Return the [x, y] coordinate for the center point of the cell that contains the specified text.  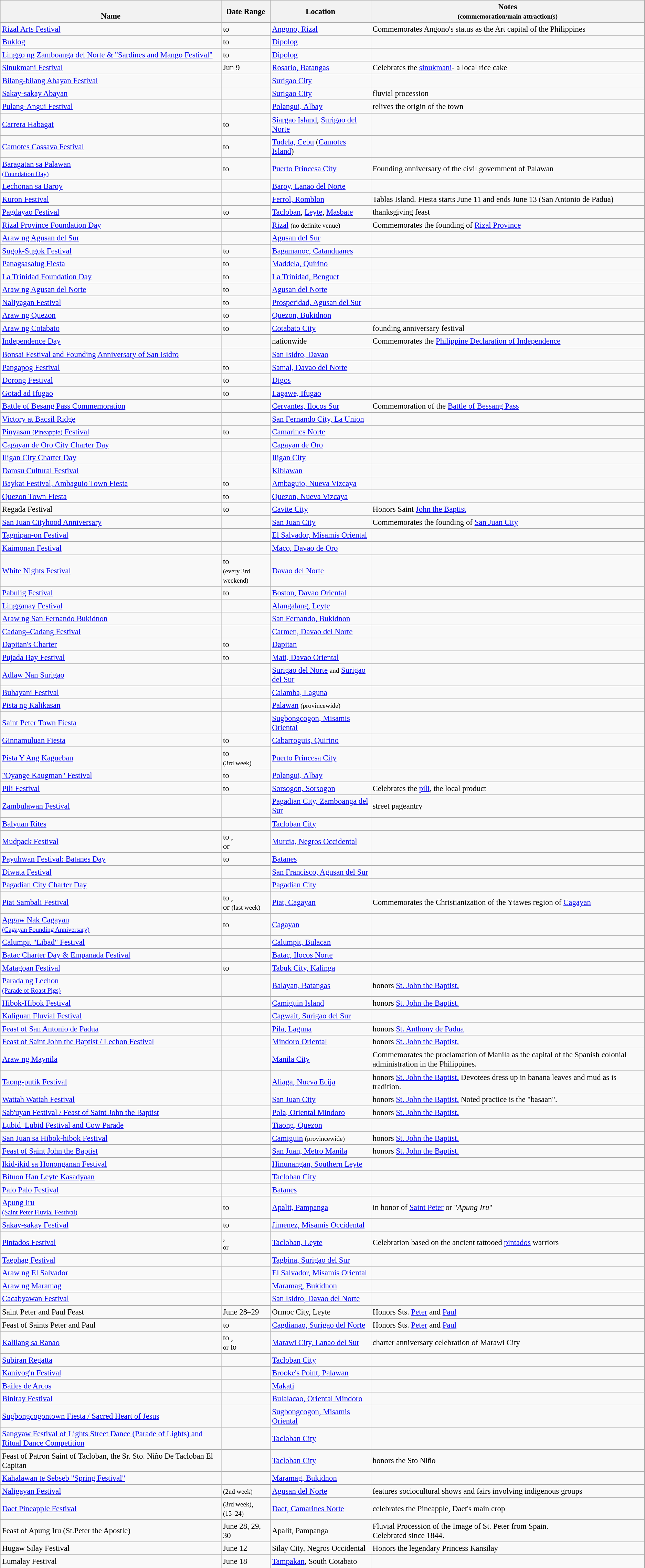
Saint Peter Town Fiesta [111, 723]
Palawan (provincewide) [320, 705]
Dapitan [320, 645]
Angono, Rizal [320, 29]
Pola, Oriental Mindoro [320, 1112]
Manila City [320, 1059]
Lingganay Festival [111, 606]
Ambaguio, Nueva Vizcaya [320, 484]
Maco, Davao de Oro [320, 548]
Subiran Regatta [111, 1360]
San Juan Cityhood Anniversary [111, 522]
White Nights Festival [111, 571]
Samal, Davao del Norte [320, 367]
Naligayan Festival [111, 1491]
San Francisco, Agusan del Sur [320, 872]
Pinyasan (Pineapple) Festival [111, 432]
Wattah Wattah Festival [111, 1099]
Iligan City Charter Day [111, 458]
Pili Festival [111, 789]
Diwata Festival [111, 872]
Jimenez, Misamis Occidental [320, 1225]
Kaimonan Festival [111, 548]
(3rd week),(15–24) [246, 1508]
relives the origin of the town [507, 107]
Davao del Norte [320, 571]
Kuron Festival [111, 199]
Commemorates Angono's status as the Art capital of the Philippines [507, 29]
Araw ng Agusan del Sur [111, 238]
Tudela, Cebu (Camotes Island) [320, 147]
June 12 [246, 1549]
celebrates the Pineapple, Daet's main crop [507, 1508]
Araw ng Quezon [111, 315]
Piat, Cagayan [320, 902]
Jun 9 [246, 68]
Mudpack Festival [111, 841]
Sugok-Sugok Festival [111, 251]
Honors Saint John the Baptist [507, 509]
Tagnipan-on Festival [111, 536]
Silay City, Negros Occidental [320, 1549]
Baroy, Lanao del Norte [320, 186]
Rizal Arts Festival [111, 29]
Bulalacao, Oriental Mindoro [320, 1399]
Dapitan's Charter [111, 645]
Boston, Davao Oriental [320, 593]
Saint Peter and Paul Feast [111, 1312]
Celebration based on the ancient tattooed pintados warriors [507, 1242]
Pista ng Kalikasan [111, 705]
Tacloban, Leyte [320, 1242]
Cadang–Cadang Festival [111, 631]
Balyuan Rites [111, 824]
honors St. John the Baptist. Noted practice is the "basaan". [507, 1099]
Pabulig Festival [111, 593]
Camiguin Island [320, 1003]
street pageantry [507, 806]
Tiaong, Quezon [320, 1125]
Araw ng San Fernando Bukidnon [111, 618]
Lagawe, Ifugao [320, 393]
June 28–29 [246, 1312]
Cotabato City [320, 328]
Carmen, Davao del Norte [320, 631]
Celebrates the pili, the local product [507, 789]
to ,or (last week) [246, 902]
nationwide [320, 342]
Pagadian City Charter Day [111, 885]
Lubid–Lubid Festival and Cow Parade [111, 1125]
Cavite City [320, 509]
founding anniversary festival [507, 328]
Panagsasalug Fiesta [111, 264]
June 18 [246, 1561]
Araw ng Agusan del Norte [111, 290]
Araw ng Maynila [111, 1059]
Feast of Patron Saint of Tacloban, the Sr. Sto. Niño De Tacloban El Capitan [111, 1461]
Kahalawan te Sebseb "Spring Festival" [111, 1478]
Battle of Besang Pass Commemoration [111, 406]
Pulang-Angui Festival [111, 107]
Name [111, 12]
San Juan, Metro Manila [320, 1151]
Calamba, Laguna [320, 692]
Pujada Bay Festival [111, 657]
June 28, 29, 30 [246, 1531]
Hinunangan, Southern Leyte [320, 1164]
San Isidro, Davao del Norte [320, 1299]
Pagadian City, Zamboanga del Sur [320, 806]
Marawi City, Lanao del Sur [320, 1342]
Ormoc City, Leyte [320, 1312]
Celebrates the sinukmani- a local rice cake [507, 68]
Bilang-bilang Abayan Festival [111, 81]
Ferrol, Romblon [320, 199]
Pangapog Festival [111, 367]
charter anniversary celebration of Marawi City [507, 1342]
Araw ng Cotabato [111, 328]
Daet Pineapple Festival [111, 1508]
Pagdayao Festival [111, 212]
honors St. John the Baptist. Devotees dress up in banana leaves and mud as is tradition. [507, 1082]
Aggaw Nak Cagayan(Cagayan Founding Anniversary) [111, 924]
Damsu Cultural Festival [111, 471]
Tacloban, Leyte, Masbate [320, 212]
Kiblawan [320, 471]
Bailes de Arcos [111, 1386]
Camarines Norte [320, 432]
Carrera Habagat [111, 125]
Commemoration of the Battle of Bessang Pass [507, 406]
Ginnamuluan Fiesta [111, 740]
honors St. Anthony de Padua [507, 1029]
Kaliguan Fluvial Festival [111, 1016]
Sugbongcogontown Fiesta / Sacred Heart of Jesus [111, 1416]
Location [320, 12]
Zambulawan Festival [111, 806]
Iligan City [320, 458]
Cagayan de Oro [320, 445]
Siargao Island, Surigao del Norte [320, 125]
Kaniyog'n Festival [111, 1373]
Quezon, Bukidnon [320, 315]
Hugaw Silay Festival [111, 1549]
Feast of Saint John the Baptist / Lechon Festival [111, 1042]
Brooke's Point, Palawan [320, 1373]
Honors the legendary Princess Kansilay [507, 1549]
Parada ng Lechon(Parade of Roast Pigs) [111, 986]
Makati [320, 1386]
Quezon, Nueva Vizcaya [320, 497]
Independence Day [111, 342]
San Isidro, Davao [320, 354]
"Oyange Kaugman" Festival [111, 776]
Lumalay Festival [111, 1561]
Biniray Festival [111, 1399]
to ,or to [246, 1342]
Calumpit, Bulacan [320, 942]
Pista Y Ang Kagueban [111, 758]
Buhayani Festival [111, 692]
Founding anniversary of the civil government of Palawan [507, 169]
Araw ng Maramag [111, 1286]
Cagayan [320, 924]
Rizal Province Foundation Day [111, 225]
Cagwait, Surigao del Sur [320, 1016]
Buklog [111, 42]
Ikid-ikid sa Hononganan Festival [111, 1164]
Tampakan, South Cotabato [320, 1561]
Cervantes, Ilocos Sur [320, 406]
Commemorates the proclamation of Manila as the capital of the Spanish colonial administration in the Philippines. [507, 1059]
,or [246, 1242]
Maddela, Quirino [320, 264]
to (3rd week) [246, 758]
thanksgiving feast [507, 212]
Victory at Bacsil Ridge [111, 419]
Calumpit "Libad" Festival [111, 942]
Feast of San Antonio de Padua [111, 1029]
Rosario, Batangas [320, 68]
Aliaga, Nueva Ecija [320, 1082]
Batac Charter Day & Empanada Festival [111, 955]
Mindoro Oriental [320, 1042]
to (every 3rd weekend) [246, 571]
La Trinidad, Benguet [320, 277]
Sinukmani Festival [111, 68]
Dorong Festival [111, 380]
Palo Palo Festival [111, 1190]
(2nd week) [246, 1491]
Tagbina, Surigao del Sur [320, 1260]
San Juan sa Hibok-hibok Festival [111, 1138]
Camotes Cassava Festival [111, 147]
Hibok-Hibok Festival [111, 1003]
in honor of Saint Peter or "Apung Iru" [507, 1207]
Tablas Island. Fiesta starts June 11 and ends June 13 (San Antonio de Padua) [507, 199]
Cagayan de Oro City Charter Day [111, 445]
Daet, Camarines Norte [320, 1508]
to ,or [246, 841]
Lechonan sa Baroy [111, 186]
features sociocultural shows and fairs involving indigenous groups [507, 1491]
Kalilang sa Ranao [111, 1342]
Araw ng El Salvador [111, 1273]
Camiguin (provincewide) [320, 1138]
Notes(commemoration/main attraction(s) [507, 12]
Surigao del Norte and Surigao del Sur [320, 675]
Sangyaw Festival of Lights Street Dance (Parade of Lights) and Ritual Dance Competition [111, 1438]
Gotad ad Ifugao [111, 393]
Sorsogon, Sorsogon [320, 789]
Adlaw Nan Surigao [111, 675]
Sakay-sakay Abayan [111, 94]
Tabuk City, Kalinga [320, 968]
La Trinidad Foundation Day [111, 277]
Apung Iru(Saint Peter Fluvial Festival) [111, 1207]
Cacabyawan Festival [111, 1299]
Commemorates the Christianization of the Ytawes region of Cagayan [507, 902]
Date Range [246, 12]
San Fernando City, La Union [320, 419]
Piat Sambali Festival [111, 902]
Digos [320, 380]
Feast of Apung Iru (St.Peter the Apostle) [111, 1531]
Payuhwan Festival: Batanes Day [111, 859]
Pila, Laguna [320, 1029]
Sakay-sakay Festival [111, 1225]
Commemorates the founding of San Juan City [507, 522]
fluvial procession [507, 94]
Linggo ng Zamboanga del Norte & "Sardines and Mango Festival" [111, 55]
Naliyagan Festival [111, 303]
Rizal (no definite venue) [320, 225]
San Fernando, Bukidnon [320, 618]
Taephag Festival [111, 1260]
Feast of Saint John the Baptist [111, 1151]
Mati, Davao Oriental [320, 657]
Bonsai Festival and Founding Anniversary of San Isidro [111, 354]
Agusan del Sur [320, 238]
Feast of Saints Peter and Paul [111, 1325]
Commemorates the founding of Rizal Province [507, 225]
Bagamanoc, Catanduanes [320, 251]
Balayan, Batangas [320, 986]
Cagdianao, Surigao del Norte [320, 1325]
Taong-putik Festival [111, 1082]
honors the Sto Niño [507, 1461]
Pintados Festival [111, 1242]
Prosperidad, Agusan del Sur [320, 303]
Regada Festival [111, 509]
Cabarroguis, Quirino [320, 740]
Matagoan Festival [111, 968]
Sab'uyan Festival / Feast of Saint John the Baptist [111, 1112]
Baragatan sa Palawan(Foundation Day) [111, 169]
Murcia, Negros Occidental [320, 841]
Pagadian City [320, 885]
Bituon Han Leyte Kasadyaan [111, 1177]
Alangalang, Leyte [320, 606]
Baykat Festival, Ambaguio Town Fiesta [111, 484]
Fluvial Procession of the Image of St. Peter from Spain.Celebrated since 1844. [507, 1531]
Quezon Town Fiesta [111, 497]
Commemorates the Philippine Declaration of Independence [507, 342]
Batac, Ilocos Norte [320, 955]
